Output the [X, Y] coordinate of the center of the cell containing the given text.  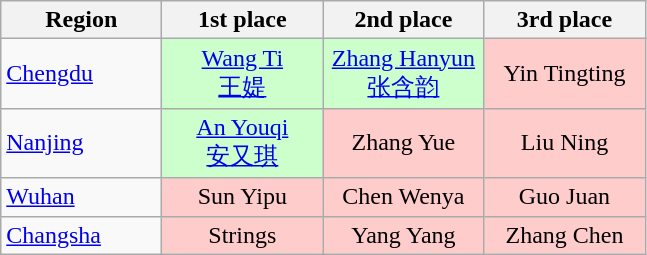
An Youqi安又琪 [242, 143]
3rd place [564, 20]
Sun Yipu [242, 197]
Yang Yang [404, 235]
2nd place [404, 20]
Strings [242, 235]
1st place [242, 20]
Zhang Yue [404, 143]
Wang Ti王媞 [242, 74]
Nanjing [82, 143]
Yin Tingting [564, 74]
Chengdu [82, 74]
Region [82, 20]
Wuhan [82, 197]
Changsha [82, 235]
Liu Ning [564, 143]
Zhang Chen [564, 235]
Chen Wenya [404, 197]
Zhang Hanyun张含韵 [404, 74]
Guo Juan [564, 197]
